Return the (x, y) coordinate for the center point of the cell that contains the specified text.  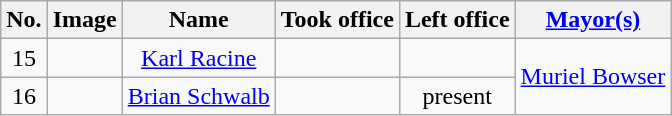
Image (84, 20)
present (457, 96)
Left office (457, 20)
No. (24, 20)
Muriel Bowser (593, 77)
Karl Racine (198, 58)
Mayor(s) (593, 20)
Took office (337, 20)
Name (198, 20)
15 (24, 58)
Brian Schwalb (198, 96)
16 (24, 96)
